Provide the (x, y) coordinate of the cell's center where the given text is located.  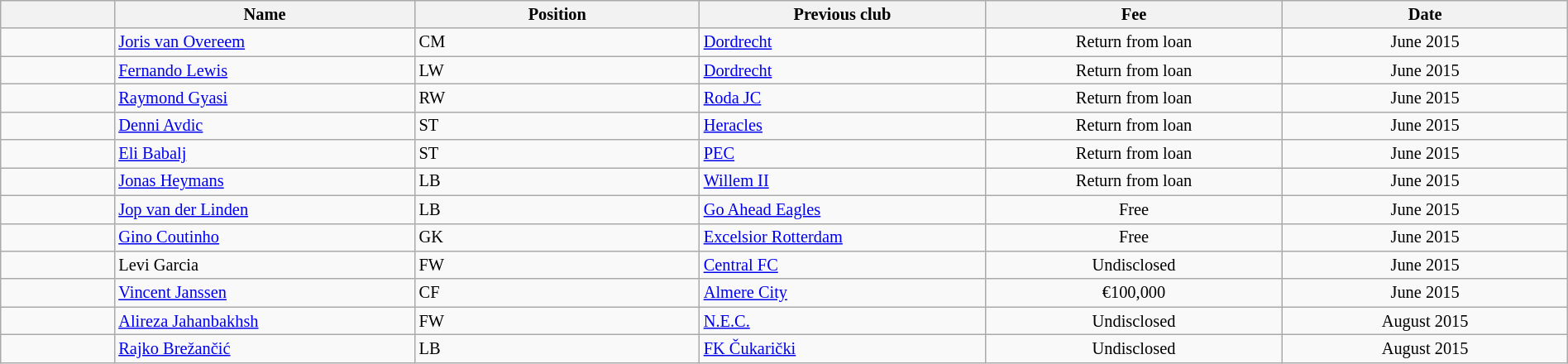
Willem II (842, 181)
Excelsior Rotterdam (842, 237)
Central FC (842, 265)
FK Čukarički (842, 348)
CF (557, 293)
Gino Coutinho (265, 237)
CM (557, 42)
Go Ahead Eagles (842, 209)
Jop van der Linden (265, 209)
Position (557, 14)
Name (265, 14)
Date (1425, 14)
Raymond Gyasi (265, 98)
Heracles (842, 126)
PEC (842, 154)
GK (557, 237)
Fernando Lewis (265, 70)
Previous club (842, 14)
Almere City (842, 293)
Roda JC (842, 98)
Joris van Overeem (265, 42)
Levi Garcia (265, 265)
LW (557, 70)
Denni Avdic (265, 126)
Fee (1134, 14)
Eli Babalj (265, 154)
€100,000 (1134, 293)
Alireza Jahanbakhsh (265, 321)
RW (557, 98)
Jonas Heymans (265, 181)
Rajko Brežančić (265, 348)
Vincent Janssen (265, 293)
N.E.C. (842, 321)
